Find where the given text appears and provide that cell's center as (x, y) coordinate. 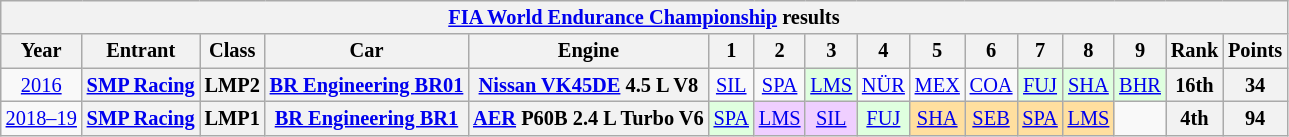
34 (1255, 85)
BR Engineering BR01 (366, 85)
LMP2 (232, 85)
2018–19 (42, 118)
Nissan VK45DE 4.5 L V8 (588, 85)
BR Engineering BR1 (366, 118)
Rank (1194, 51)
LMP1 (232, 118)
SEB (992, 118)
4 (884, 51)
COA (992, 85)
5 (938, 51)
16th (1194, 85)
Car (366, 51)
94 (1255, 118)
Entrant (141, 51)
8 (1089, 51)
Class (232, 51)
FIA World Endurance Championship results (644, 17)
2016 (42, 85)
1 (732, 51)
2 (780, 51)
Points (1255, 51)
MEX (938, 85)
BHR (1140, 85)
3 (831, 51)
Year (42, 51)
AER P60B 2.4 L Turbo V6 (588, 118)
7 (1040, 51)
NÜR (884, 85)
Engine (588, 51)
4th (1194, 118)
9 (1140, 51)
6 (992, 51)
